Output the (x, y) coordinate of the center of the cell containing the given text.  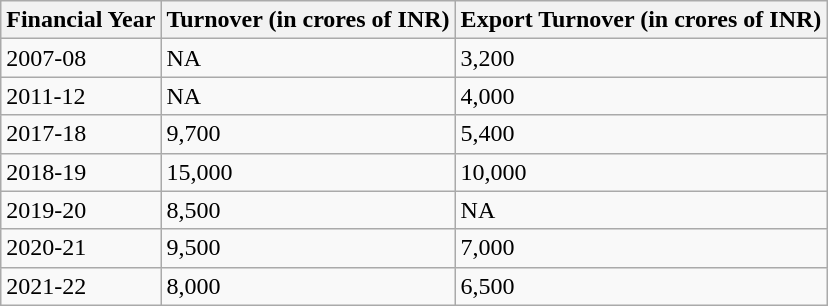
8,000 (308, 286)
15,000 (308, 172)
5,400 (641, 134)
9,500 (308, 248)
2007-08 (81, 58)
4,000 (641, 96)
Turnover (in crores of INR) (308, 20)
2020-21 (81, 248)
10,000 (641, 172)
3,200 (641, 58)
7,000 (641, 248)
2019-20 (81, 210)
2011-12 (81, 96)
6,500 (641, 286)
8,500 (308, 210)
2017-18 (81, 134)
2021-22 (81, 286)
Financial Year (81, 20)
Export Turnover (in crores of INR) (641, 20)
2018-19 (81, 172)
9,700 (308, 134)
